Output the [X, Y] coordinate of the center of the cell containing the given text.  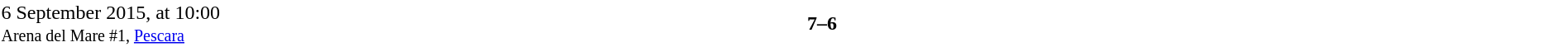
7–6 [822, 23]
6 September 2015, at 10:00 Arena del Mare #1, Pescara [180, 23]
